Return the [X, Y] coordinate for the center point of the cell that contains the specified text.  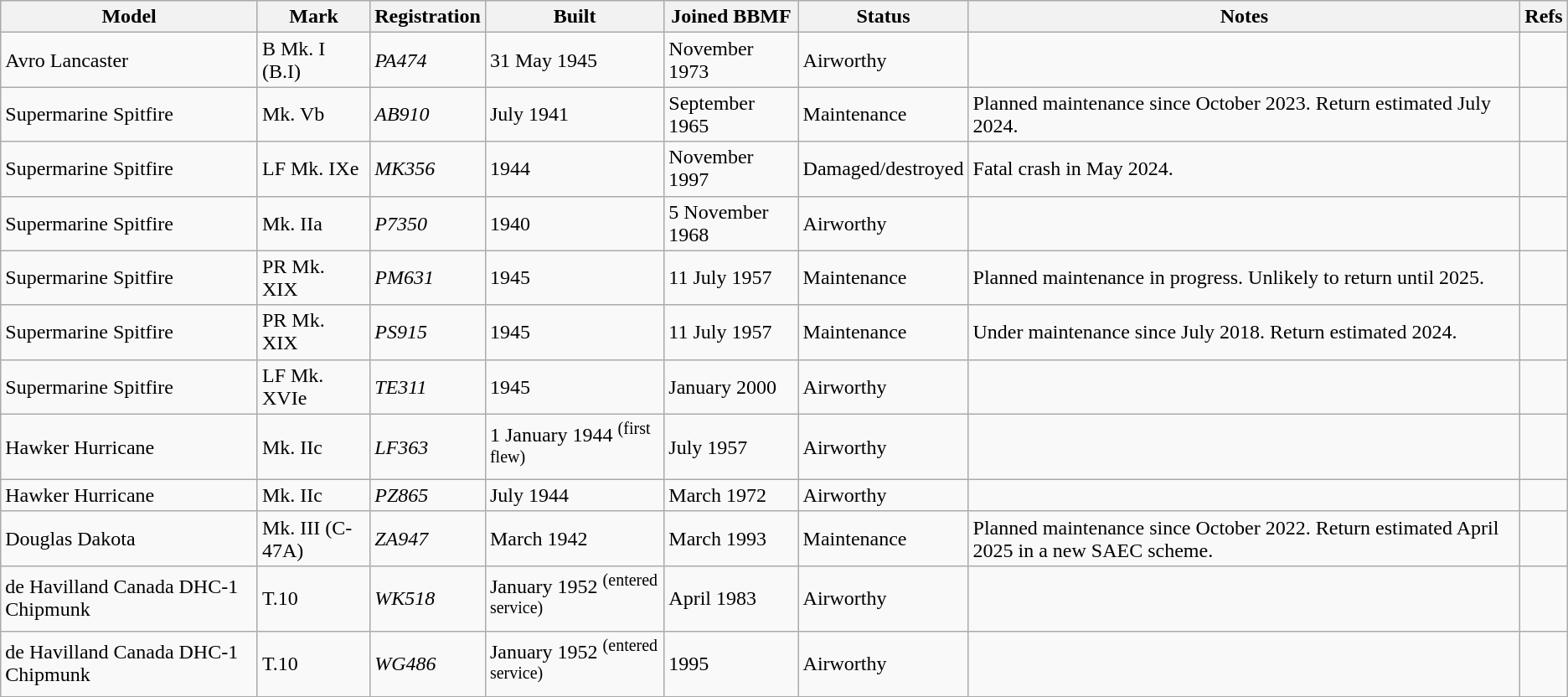
WK518 [428, 598]
July 1944 [575, 495]
Registration [428, 17]
Mark [313, 17]
5 November 1968 [731, 223]
July 1957 [731, 447]
LF363 [428, 447]
B Mk. I (B.I) [313, 60]
1995 [731, 663]
March 1972 [731, 495]
November 1973 [731, 60]
March 1942 [575, 538]
Joined BBMF [731, 17]
January 2000 [731, 387]
Built [575, 17]
November 1997 [731, 169]
Mk. III (C-47A) [313, 538]
1944 [575, 169]
Status [883, 17]
Planned maintenance since October 2023. Return estimated July 2024. [1245, 114]
Model [129, 17]
Mk. Vb [313, 114]
Notes [1245, 17]
TE311 [428, 387]
PA474 [428, 60]
PZ865 [428, 495]
1 January 1944 (first flew) [575, 447]
Fatal crash in May 2024. [1245, 169]
1940 [575, 223]
Planned maintenance in progress. Unlikely to return until 2025. [1245, 278]
PM631 [428, 278]
ZA947 [428, 538]
Douglas Dakota [129, 538]
July 1941 [575, 114]
Avro Lancaster [129, 60]
Refs [1544, 17]
AB910 [428, 114]
April 1983 [731, 598]
LF Mk. IXe [313, 169]
Mk. IIa [313, 223]
Planned maintenance since October 2022. Return estimated April 2025 in a new SAEC scheme. [1245, 538]
LF Mk. XVIe [313, 387]
PS915 [428, 332]
September 1965 [731, 114]
P7350 [428, 223]
31 May 1945 [575, 60]
WG486 [428, 663]
Under maintenance since July 2018. Return estimated 2024. [1245, 332]
Damaged/destroyed [883, 169]
March 1993 [731, 538]
MK356 [428, 169]
